Search for the cell housing the specified text and yield its (X, Y) center coordinate. 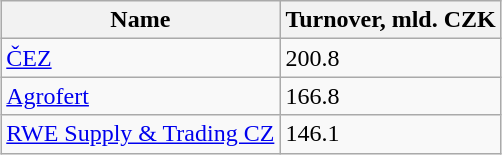
Turnover, mld. CZK (390, 20)
RWE Supply & Trading CZ (140, 134)
Agrofert (140, 96)
146.1 (390, 134)
166.8 (390, 96)
ČEZ (140, 58)
200.8 (390, 58)
Name (140, 20)
